Detect which cell encompasses the target text, then output its [X, Y] center coordinate. 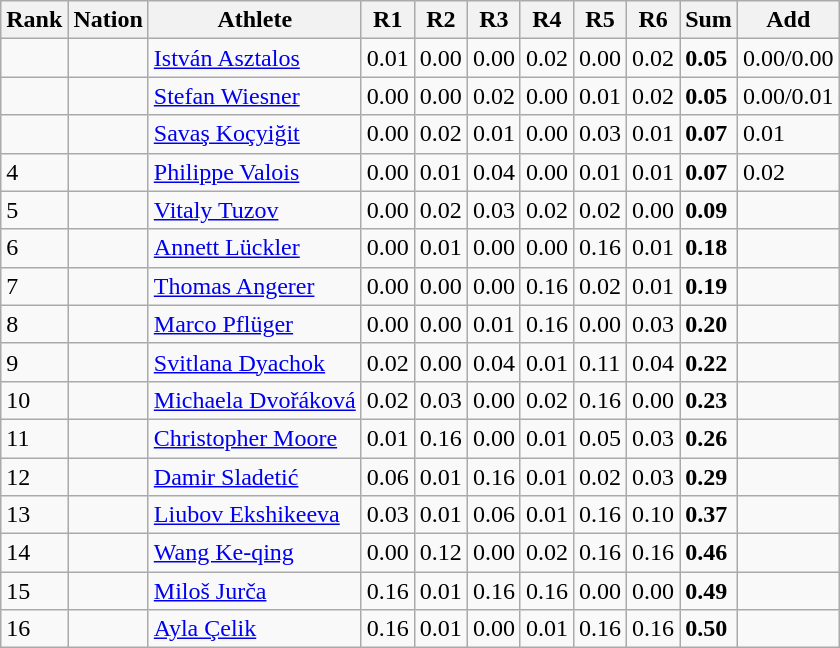
Miloš Jurča [254, 591]
0.37 [709, 515]
0.23 [709, 400]
Savaş Koçyiğit [254, 134]
R6 [654, 20]
Philippe Valois [254, 172]
0.19 [709, 286]
0.26 [709, 438]
13 [34, 515]
Michaela Dvořáková [254, 400]
Ayla Çelik [254, 629]
R5 [600, 20]
10 [34, 400]
0.18 [709, 248]
16 [34, 629]
6 [34, 248]
Thomas Angerer [254, 286]
0.49 [709, 591]
0.00/0.01 [788, 96]
Vitaly Tuzov [254, 210]
R1 [388, 20]
Marco Pflüger [254, 324]
Stefan Wiesner [254, 96]
Christopher Moore [254, 438]
Add [788, 20]
Annett Lückler [254, 248]
4 [34, 172]
István Asztalos [254, 58]
11 [34, 438]
Sum [709, 20]
0.50 [709, 629]
0.29 [709, 477]
Nation [108, 20]
0.12 [440, 553]
Damir Sladetić [254, 477]
0.22 [709, 362]
0.09 [709, 210]
Wang Ke-qing [254, 553]
5 [34, 210]
7 [34, 286]
0.11 [600, 362]
R4 [546, 20]
12 [34, 477]
15 [34, 591]
Rank [34, 20]
0.10 [654, 515]
0.46 [709, 553]
R2 [440, 20]
8 [34, 324]
Athlete [254, 20]
Svitlana Dyachok [254, 362]
9 [34, 362]
0.20 [709, 324]
14 [34, 553]
R3 [494, 20]
Liubov Ekshikeeva [254, 515]
0.00/0.00 [788, 58]
